Determine the (x, y) coordinate at the center of the cell enclosing the given text.  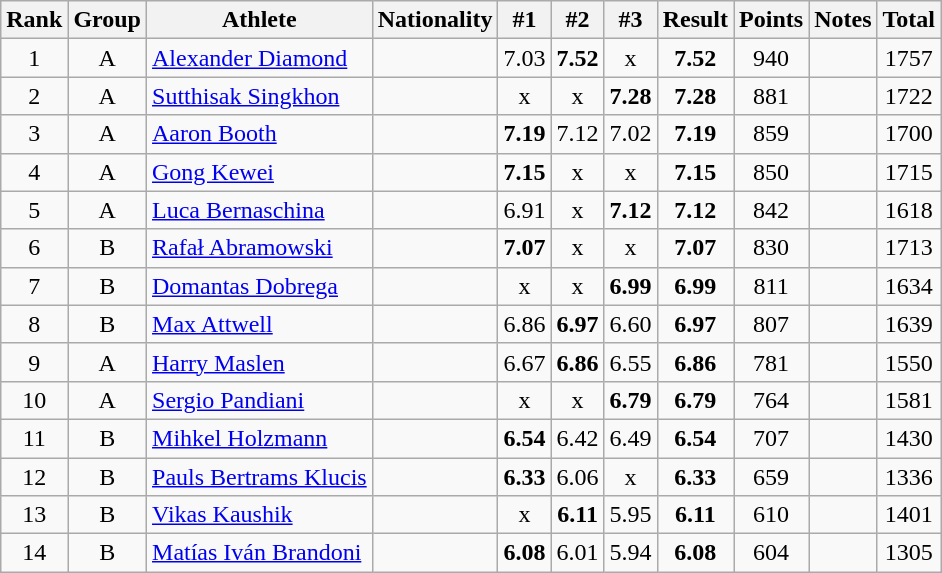
707 (772, 438)
#1 (524, 20)
#3 (630, 20)
1 (34, 58)
781 (772, 362)
5 (34, 210)
859 (772, 134)
1618 (909, 210)
3 (34, 134)
Gong Kewei (260, 172)
6.60 (630, 324)
Rafał Abramowski (260, 248)
6.67 (524, 362)
830 (772, 248)
6.06 (578, 477)
659 (772, 477)
1757 (909, 58)
7.03 (524, 58)
Matías Iván Brandoni (260, 553)
4 (34, 172)
Pauls Bertrams Klucis (260, 477)
Group (108, 20)
1305 (909, 553)
5.94 (630, 553)
6.42 (578, 438)
Sergio Pandiani (260, 400)
Harry Maslen (260, 362)
#2 (578, 20)
Result (695, 20)
Nationality (435, 20)
Aaron Booth (260, 134)
13 (34, 515)
Domantas Dobrega (260, 286)
Max Attwell (260, 324)
764 (772, 400)
6.91 (524, 210)
6.55 (630, 362)
1401 (909, 515)
6 (34, 248)
11 (34, 438)
7.02 (630, 134)
14 (34, 553)
2 (34, 96)
9 (34, 362)
842 (772, 210)
1581 (909, 400)
Points (772, 20)
Mihkel Holzmann (260, 438)
811 (772, 286)
881 (772, 96)
Alexander Diamond (260, 58)
Notes (843, 20)
1700 (909, 134)
604 (772, 553)
Rank (34, 20)
1550 (909, 362)
Luca Bernaschina (260, 210)
1713 (909, 248)
7 (34, 286)
12 (34, 477)
1722 (909, 96)
1336 (909, 477)
1634 (909, 286)
850 (772, 172)
Athlete (260, 20)
10 (34, 400)
5.95 (630, 515)
6.49 (630, 438)
1430 (909, 438)
610 (772, 515)
6.01 (578, 553)
940 (772, 58)
8 (34, 324)
Sutthisak Singkhon (260, 96)
Total (909, 20)
807 (772, 324)
Vikas Kaushik (260, 515)
1639 (909, 324)
1715 (909, 172)
